Return [x, y] of the center of cell containing provided text 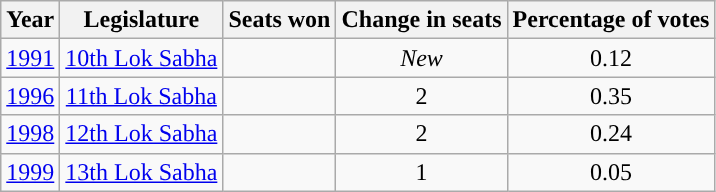
Seats won [280, 20]
12th Lok Sabha [142, 134]
New [422, 58]
0.24 [611, 134]
0.05 [611, 172]
1999 [30, 172]
1996 [30, 96]
1 [422, 172]
Year [30, 20]
Change in seats [422, 20]
0.35 [611, 96]
13th Lok Sabha [142, 172]
Percentage of votes [611, 20]
10th Lok Sabha [142, 58]
Legislature [142, 20]
0.12 [611, 58]
11th Lok Sabha [142, 96]
1998 [30, 134]
1991 [30, 58]
